Determine the [x, y] coordinate at the center of the cell enclosing the given text.  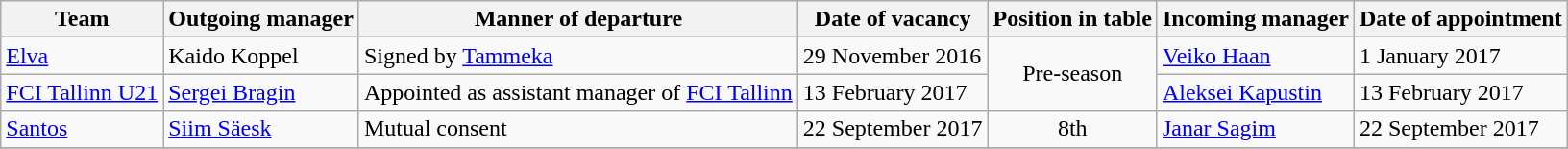
FCI Tallinn U21 [83, 92]
Manner of departure [578, 19]
Date of appointment [1460, 19]
29 November 2016 [893, 56]
Mutual consent [578, 129]
8th [1072, 129]
Aleksei Kapustin [1255, 92]
Santos [83, 129]
Elva [83, 56]
Signed by Tammeka [578, 56]
Date of vacancy [893, 19]
Outgoing manager [261, 19]
Kaido Koppel [261, 56]
Sergei Bragin [261, 92]
Team [83, 19]
Siim Säesk [261, 129]
Pre-season [1072, 74]
1 January 2017 [1460, 56]
Appointed as assistant manager of FCI Tallinn [578, 92]
Janar Sagim [1255, 129]
Position in table [1072, 19]
Incoming manager [1255, 19]
Veiko Haan [1255, 56]
